Locate the cell with the specified text and output its [X, Y] center coordinate. 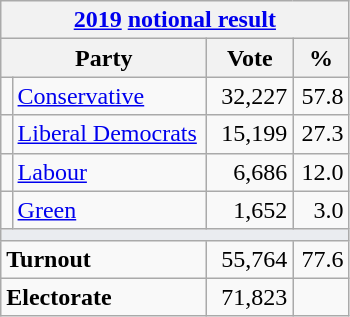
57.8 [321, 96]
6,686 [250, 172]
27.3 [321, 134]
Vote [250, 58]
Turnout [104, 259]
15,199 [250, 134]
12.0 [321, 172]
Labour [110, 172]
2019 notional result [175, 20]
3.0 [321, 210]
Liberal Democrats [110, 134]
1,652 [250, 210]
Green [110, 210]
Party [104, 58]
Electorate [104, 297]
55,764 [250, 259]
77.6 [321, 259]
71,823 [250, 297]
Conservative [110, 96]
% [321, 58]
32,227 [250, 96]
